Identify which cell holds the provided text, then report its [X, Y] central coordinate. 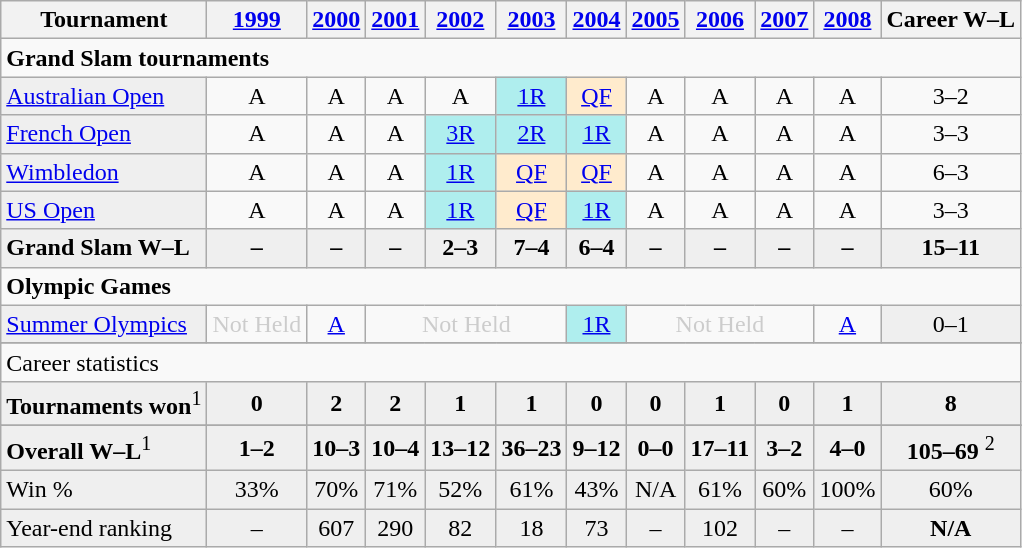
17–11 [720, 448]
18 [532, 528]
71% [396, 489]
2005 [656, 20]
Overall W–L1 [104, 448]
15–11 [951, 248]
Tournament [104, 20]
2007 [784, 20]
US Open [104, 210]
100% [848, 489]
0–1 [951, 324]
French Open [104, 134]
Career W–L [951, 20]
2000 [336, 20]
10–4 [396, 448]
Grand Slam W–L [104, 248]
13–12 [460, 448]
2003 [532, 20]
Year-end ranking [104, 528]
Summer Olympics [104, 324]
105–69 2 [951, 448]
8 [951, 404]
7–4 [532, 248]
Wimbledon [104, 172]
Grand Slam tournaments [511, 58]
73 [596, 528]
1–2 [257, 448]
3R [460, 134]
290 [396, 528]
2001 [396, 20]
4–0 [848, 448]
9–12 [596, 448]
2006 [720, 20]
2002 [460, 20]
6–3 [951, 172]
10–3 [336, 448]
102 [720, 528]
2R [532, 134]
Career statistics [511, 362]
2004 [596, 20]
0–0 [656, 448]
2008 [848, 20]
70% [336, 489]
Australian Open [104, 96]
82 [460, 528]
52% [460, 489]
36–23 [532, 448]
Win % [104, 489]
43% [596, 489]
Olympic Games [511, 286]
1999 [257, 20]
607 [336, 528]
2–3 [460, 248]
Tournaments won1 [104, 404]
33% [257, 489]
6–4 [596, 248]
